Pinpoint the cell where the given text exists, returning its (x, y) midpoint coordinate. 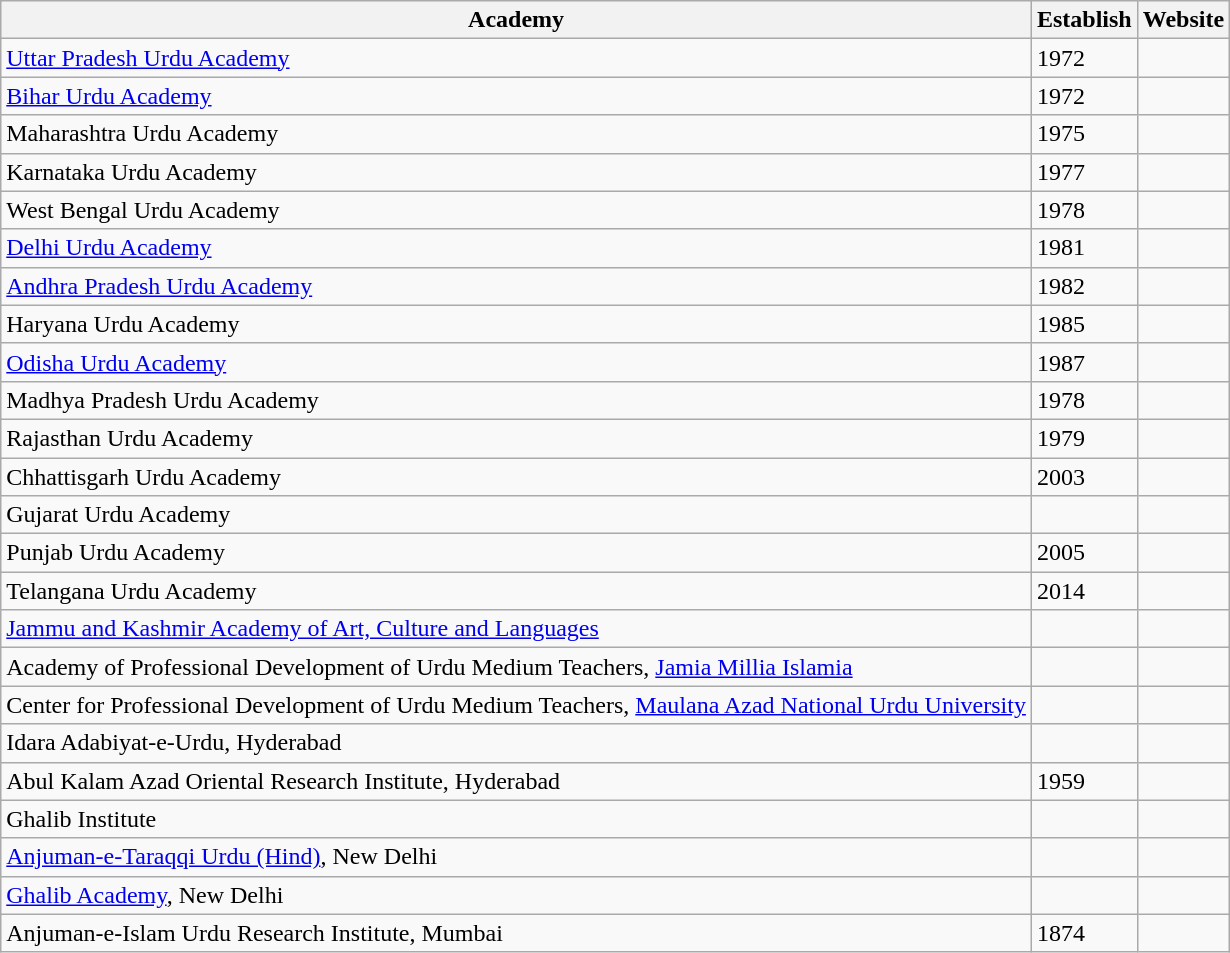
Anjuman-e-Islam Urdu Research Institute, Mumbai (516, 933)
Center for Professional Development of Urdu Medium Teachers, Maulana Azad National Urdu University (516, 705)
Ghalib Academy, New Delhi (516, 895)
Academy of Professional Development of Urdu Medium Teachers, Jamia Millia Islamia (516, 667)
1959 (1084, 781)
Anjuman-e-Taraqqi Urdu (Hind), New Delhi (516, 857)
2005 (1084, 553)
Website (1183, 20)
Uttar Pradesh Urdu Academy (516, 58)
1985 (1084, 324)
Academy (516, 20)
1977 (1084, 172)
Rajasthan Urdu Academy (516, 438)
Madhya Pradesh Urdu Academy (516, 400)
Maharashtra Urdu Academy (516, 134)
Odisha Urdu Academy (516, 362)
Gujarat Urdu Academy (516, 515)
Idara Adabiyat-e-Urdu, Hyderabad (516, 743)
West Bengal Urdu Academy (516, 210)
1987 (1084, 362)
Ghalib Institute (516, 819)
1975 (1084, 134)
Establish (1084, 20)
Bihar Urdu Academy (516, 96)
Delhi Urdu Academy (516, 248)
Telangana Urdu Academy (516, 591)
1981 (1084, 248)
1979 (1084, 438)
Punjab Urdu Academy (516, 553)
1874 (1084, 933)
Karnataka Urdu Academy (516, 172)
Abul Kalam Azad Oriental Research Institute, Hyderabad (516, 781)
Jammu and Kashmir Academy of Art, Culture and Languages (516, 629)
Andhra Pradesh Urdu Academy (516, 286)
1982 (1084, 286)
2014 (1084, 591)
2003 (1084, 477)
Chhattisgarh Urdu Academy (516, 477)
Haryana Urdu Academy (516, 324)
